Capture the cell that displays the provided text and extract its [x, y] central coordinate. 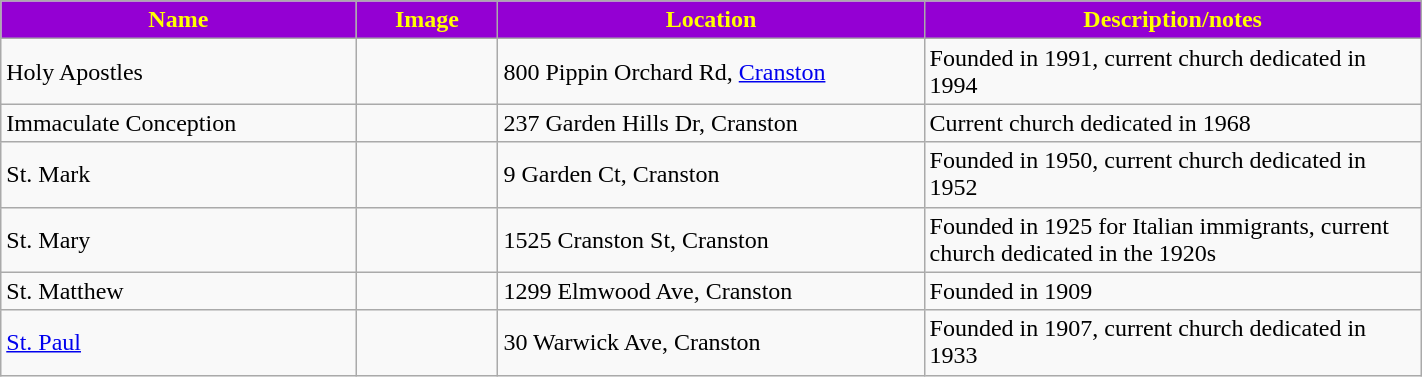
237 Garden Hills Dr, Cranston [711, 123]
800 Pippin Orchard Rd, Cranston [711, 72]
30 Warwick Ave, Cranston [711, 342]
Description/notes [1172, 20]
9 Garden Ct, Cranston [711, 174]
Founded in 1909 [1172, 291]
Founded in 1991, current church dedicated in 1994 [1172, 72]
Immaculate Conception [178, 123]
St. Mark [178, 174]
Founded in 1950, current church dedicated in 1952 [1172, 174]
St. Mary [178, 240]
Location [711, 20]
Founded in 1925 for Italian immigrants, current church dedicated in the 1920s [1172, 240]
Current church dedicated in 1968 [1172, 123]
1299 Elmwood Ave, Cranston [711, 291]
Name [178, 20]
Holy Apostles [178, 72]
St. Matthew [178, 291]
St. Paul [178, 342]
1525 Cranston St, Cranston [711, 240]
Image [427, 20]
Founded in 1907, current church dedicated in 1933 [1172, 342]
